Provide the (x, y) coordinate of the cell's center where the given text is located.  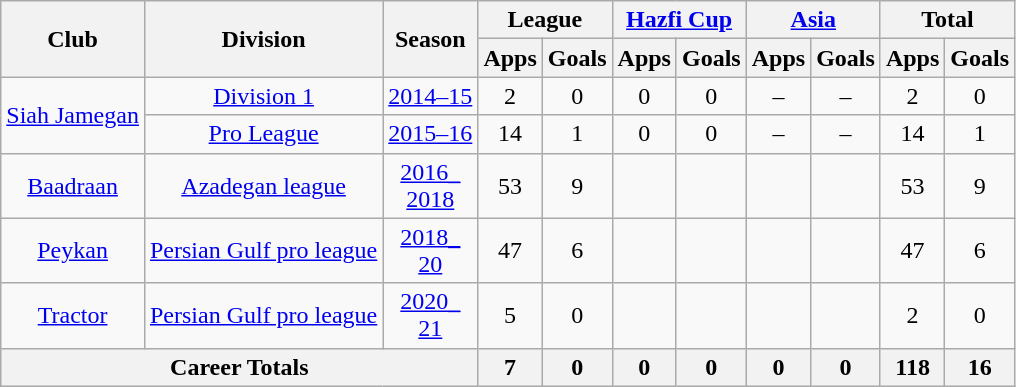
Hazfi Cup (679, 20)
Division (263, 39)
118 (912, 367)
Division 1 (263, 96)
Peykan (73, 250)
Siah Jamegan (73, 115)
16 (980, 367)
2015–16 (430, 134)
Azadegan league (263, 186)
5 (510, 316)
2016_2018 (430, 186)
2014–15 (430, 96)
Asia (813, 20)
Club (73, 39)
Tractor (73, 316)
Pro League (263, 134)
2018_20 (430, 250)
7 (510, 367)
2020_21 (430, 316)
Season (430, 39)
Total (947, 20)
League (545, 20)
Career Totals (240, 367)
Baadraan (73, 186)
